Return [x, y] of the center of cell containing provided text 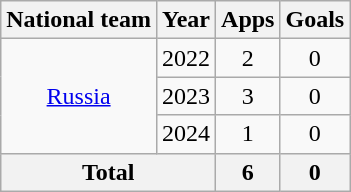
2024 [186, 134]
6 [248, 172]
2 [248, 58]
Goals [315, 20]
2022 [186, 58]
Year [186, 20]
1 [248, 134]
Apps [248, 20]
3 [248, 96]
2023 [186, 96]
National team [79, 20]
Russia [79, 96]
Total [108, 172]
